Capture the cell that displays the provided text and extract its [x, y] central coordinate. 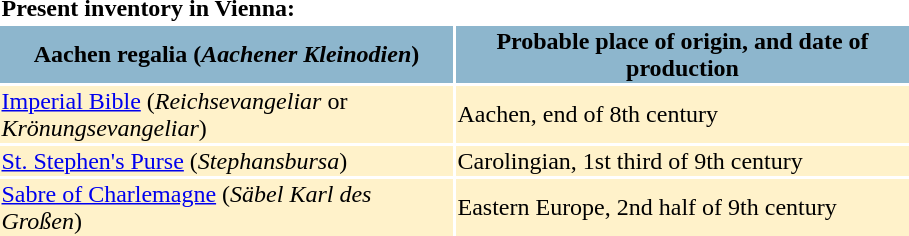
Aachen regalia (Aachener Kleinodien) [226, 54]
St. Stephen's Purse (Stephansbursa) [226, 161]
Imperial Bible (Reichsevangeliar or Krönungsevangeliar) [226, 114]
Sabre of Charlemagne (Säbel Karl des Großen) [226, 208]
Aachen, end of 8th century [682, 114]
Eastern Europe, 2nd half of 9th century [682, 208]
Carolingian, 1st third of 9th century [682, 161]
Probable place of origin, and date of production [682, 54]
